Return (x, y) of the center of cell containing provided text 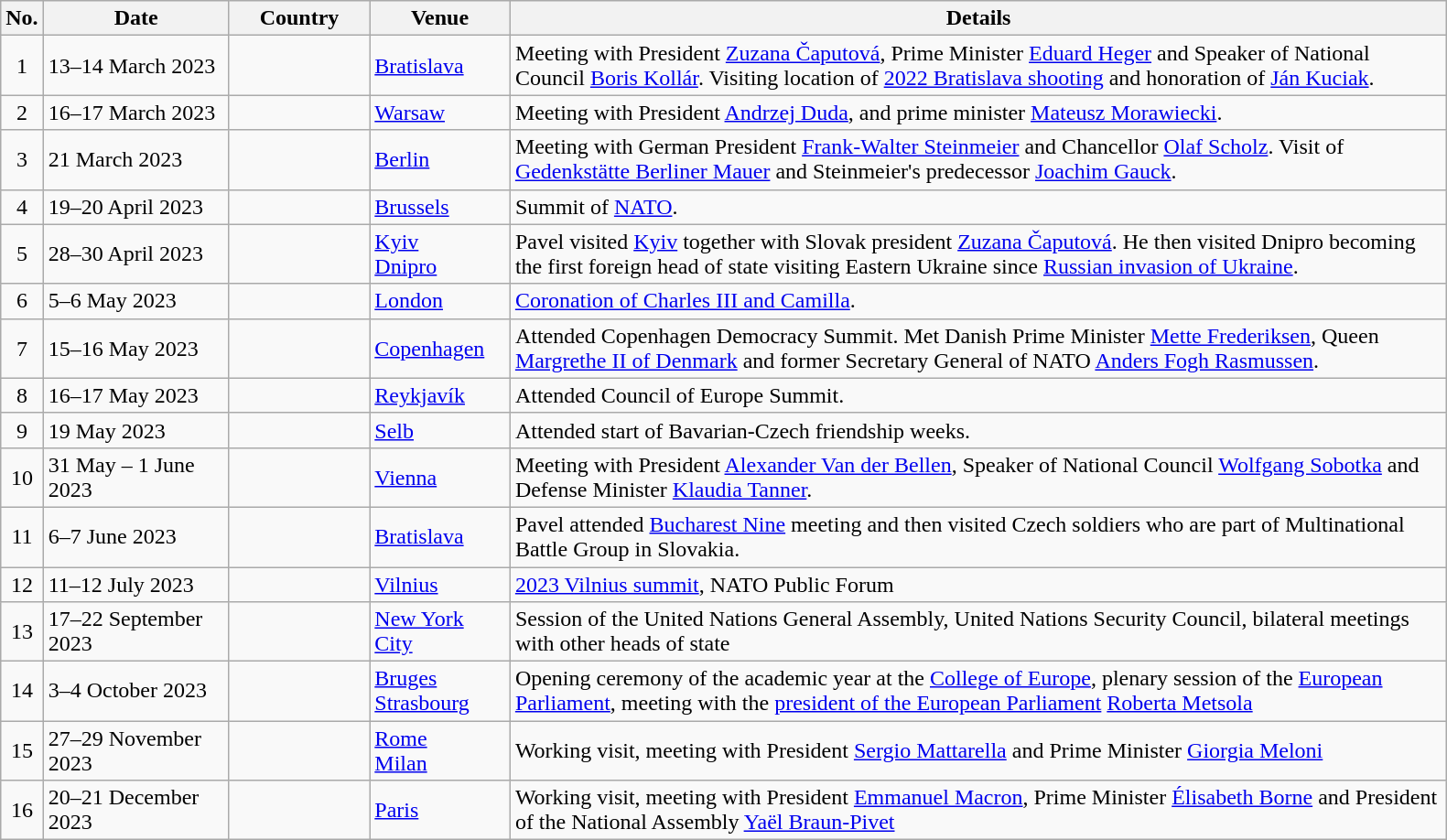
11 (22, 536)
Coronation of Charles III and Camilla. (978, 301)
BrugesStrasbourg (440, 692)
8 (22, 395)
16–17 May 2023 (135, 395)
Meeting with President Andrzej Duda, and prime minister Mateusz Morawiecki. (978, 113)
Selb (440, 430)
12 (22, 585)
16 (22, 811)
13–14 March 2023 (135, 66)
3–4 October 2023 (135, 692)
Venue (440, 18)
London (440, 301)
20–21 December 2023 (135, 811)
New York City (440, 631)
Brussels (440, 207)
Copenhagen (440, 348)
Warsaw (440, 113)
Pavel attended Bucharest Nine meeting and then visited Czech soldiers who are part of Multinational Battle Group in Slovakia. (978, 536)
16–17 March 2023 (135, 113)
2 (22, 113)
14 (22, 692)
Date (135, 18)
No. (22, 18)
13 (22, 631)
Meeting with President Alexander Van der Bellen, Speaker of National Council Wolfgang Sobotka and Defense Minister Klaudia Tanner. (978, 478)
Working visit, meeting with President Sergio Mattarella and Prime Minister Giorgia Meloni (978, 750)
Attended Council of Europe Summit. (978, 395)
28–30 April 2023 (135, 254)
9 (22, 430)
19–20 April 2023 (135, 207)
1 (22, 66)
Working visit, meeting with President Emmanuel Macron, Prime Minister Élisabeth Borne and President of the National Assembly Yaël Braun-Pivet (978, 811)
17–22 September 2023 (135, 631)
Session of the United Nations General Assembly, United Nations Security Council, bilateral meetings with other heads of state (978, 631)
4 (22, 207)
Summit of NATO. (978, 207)
5 (22, 254)
15 (22, 750)
Reykjavík (440, 395)
KyivDnipro (440, 254)
27–29 November 2023 (135, 750)
Attended start of Bavarian-Czech friendship weeks. (978, 430)
Country (299, 18)
7 (22, 348)
2023 Vilnius summit, NATO Public Forum (978, 585)
21 March 2023 (135, 159)
31 May – 1 June 2023 (135, 478)
19 May 2023 (135, 430)
Vienna (440, 478)
Details (978, 18)
Vilnius (440, 585)
6–7 June 2023 (135, 536)
3 (22, 159)
Berlin (440, 159)
5–6 May 2023 (135, 301)
11–12 July 2023 (135, 585)
6 (22, 301)
Paris (440, 811)
10 (22, 478)
15–16 May 2023 (135, 348)
RomeMilan (440, 750)
